Detect which cell encompasses the target text, then output its (x, y) center coordinate. 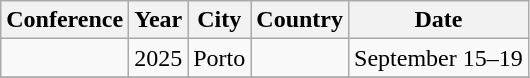
2025 (158, 58)
September 15–19 (439, 58)
Date (439, 20)
City (220, 20)
Country (300, 20)
Conference (65, 20)
Year (158, 20)
Porto (220, 58)
